For the text-containing cell, return its midpoint in [X, Y] coordinate format. 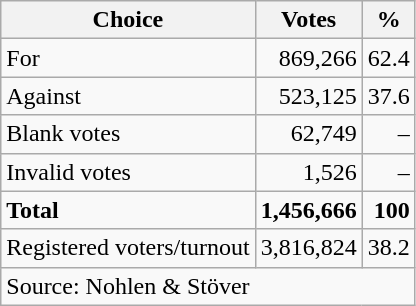
3,816,824 [308, 248]
Against [128, 96]
Blank votes [128, 134]
Registered voters/turnout [128, 248]
For [128, 58]
Source: Nohlen & Stöver [208, 286]
37.6 [388, 96]
100 [388, 210]
% [388, 20]
62.4 [388, 58]
1,526 [308, 172]
Total [128, 210]
38.2 [388, 248]
62,749 [308, 134]
1,456,666 [308, 210]
523,125 [308, 96]
Choice [128, 20]
Invalid votes [128, 172]
Votes [308, 20]
869,266 [308, 58]
